Locate the cell with the specified text and output its (x, y) center coordinate. 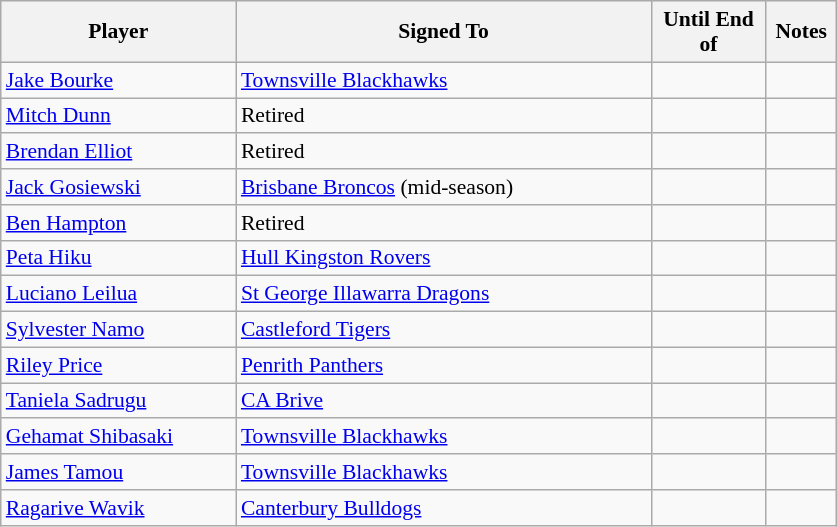
James Tamou (118, 472)
Mitch Dunn (118, 116)
Ragarive Wavik (118, 508)
Penrith Panthers (444, 365)
Taniela Sadrugu (118, 401)
Luciano Leilua (118, 294)
Until End of (708, 32)
Peta Hiku (118, 258)
Canterbury Bulldogs (444, 508)
Castleford Tigers (444, 330)
Notes (801, 32)
Brisbane Broncos (mid-season) (444, 187)
Player (118, 32)
Brendan Elliot (118, 152)
Gehamat Shibasaki (118, 437)
Ben Hampton (118, 223)
Jake Bourke (118, 80)
St George Illawarra Dragons (444, 294)
Jack Gosiewski (118, 187)
Sylvester Namo (118, 330)
Riley Price (118, 365)
Signed To (444, 32)
CA Brive (444, 401)
Hull Kingston Rovers (444, 258)
